Pinpoint the cell where the given text exists, returning its (x, y) midpoint coordinate. 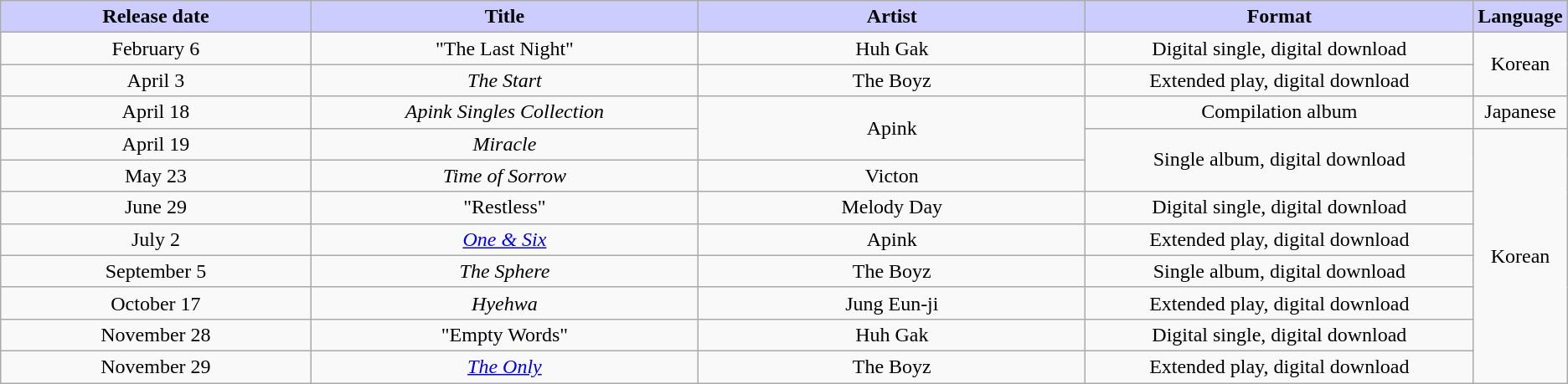
Language (1520, 17)
November 29 (156, 366)
Apink Singles Collection (504, 112)
April 3 (156, 80)
May 23 (156, 176)
Time of Sorrow (504, 176)
Melody Day (892, 207)
Format (1280, 17)
June 29 (156, 207)
Compilation album (1280, 112)
Hyehwa (504, 303)
Artist (892, 17)
Title (504, 17)
February 6 (156, 49)
Japanese (1520, 112)
November 28 (156, 335)
"The Last Night" (504, 49)
The Sphere (504, 271)
Jung Eun-ji (892, 303)
"Restless" (504, 207)
The Only (504, 366)
Miracle (504, 144)
October 17 (156, 303)
"Empty Words" (504, 335)
One & Six (504, 239)
July 2 (156, 239)
The Start (504, 80)
April 18 (156, 112)
April 19 (156, 144)
Victon (892, 176)
Release date (156, 17)
September 5 (156, 271)
